Return [X, Y] of the center of cell containing provided text 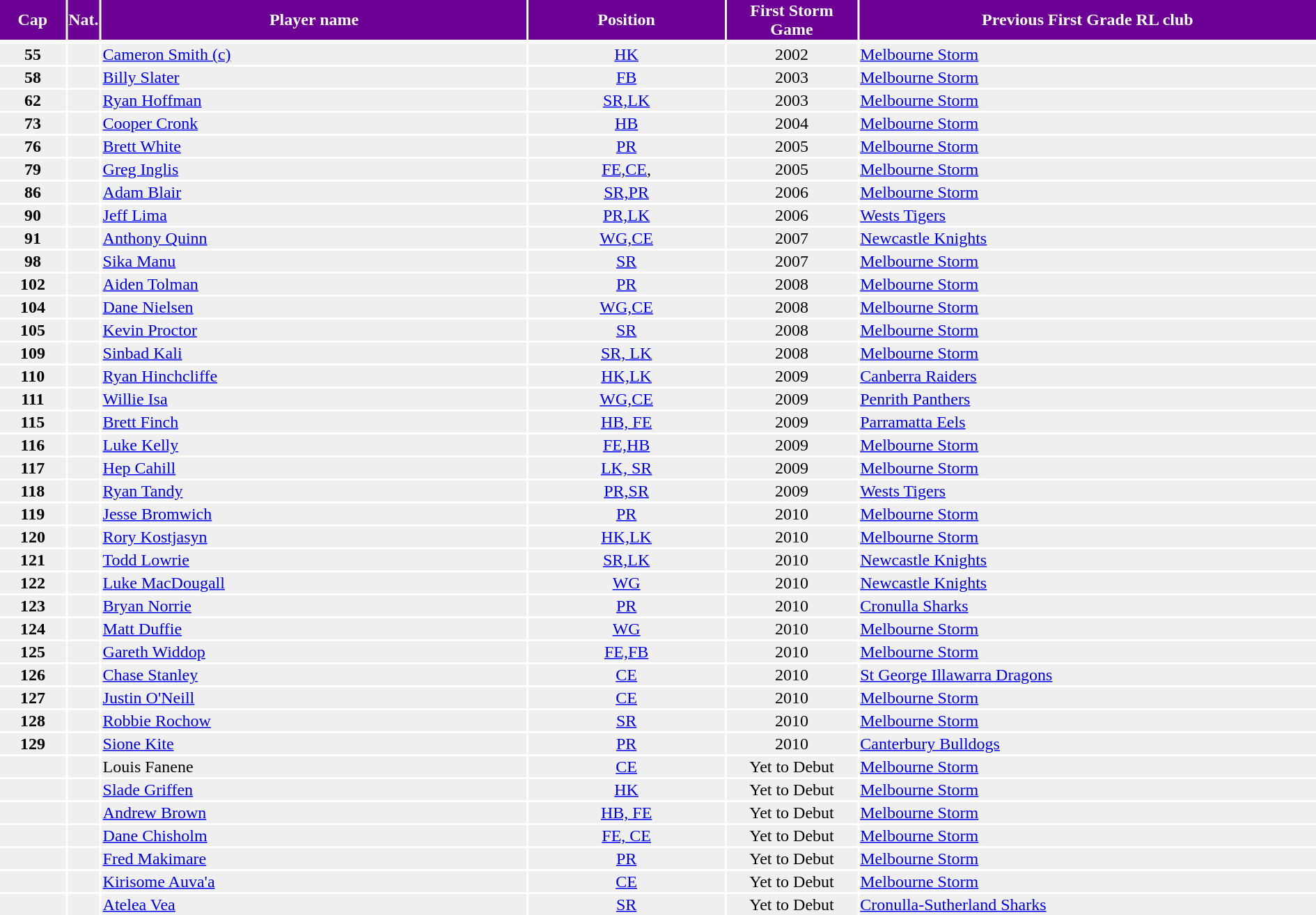
Matt Duffie [314, 629]
105 [33, 330]
FE, CE [627, 836]
Aiden Tolman [314, 284]
Cap [33, 19]
Cronulla-Sutherland Sharks [1088, 905]
127 [33, 698]
2004 [792, 123]
125 [33, 652]
First Storm Game [792, 19]
104 [33, 307]
110 [33, 376]
Ryan Tandy [314, 491]
FE,HB [627, 445]
Chase Stanley [314, 675]
Position [627, 19]
SR, LK [627, 353]
124 [33, 629]
86 [33, 192]
Rory Kostjasyn [314, 537]
111 [33, 399]
129 [33, 744]
Adam Blair [314, 192]
Luke MacDougall [314, 583]
Andrew Brown [314, 813]
128 [33, 721]
Ryan Hoffman [314, 100]
62 [33, 100]
122 [33, 583]
123 [33, 606]
98 [33, 261]
Penrith Panthers [1088, 399]
Sika Manu [314, 261]
Previous First Grade RL club [1088, 19]
91 [33, 238]
FE,FB [627, 652]
Player name [314, 19]
115 [33, 422]
Billy Slater [314, 77]
Todd Lowrie [314, 560]
Anthony Quinn [314, 238]
Cooper Cronk [314, 123]
58 [33, 77]
Sione Kite [314, 744]
119 [33, 514]
Cronulla Sharks [1088, 606]
Dane Chisholm [314, 836]
118 [33, 491]
109 [33, 353]
PR,LK [627, 215]
Nat. [84, 19]
117 [33, 468]
SR,PR [627, 192]
Hep Cahill [314, 468]
PR,SR [627, 491]
Ryan Hinchcliffe [314, 376]
Atelea Vea [314, 905]
73 [33, 123]
Canberra Raiders [1088, 376]
Cameron Smith (c) [314, 54]
76 [33, 146]
Brett White [314, 146]
2002 [792, 54]
HB [627, 123]
FB [627, 77]
121 [33, 560]
Canterbury Bulldogs [1088, 744]
Luke Kelly [314, 445]
Jeff Lima [314, 215]
Kevin Proctor [314, 330]
Kirisome Auva'a [314, 882]
Gareth Widdop [314, 652]
126 [33, 675]
Robbie Rochow [314, 721]
Bryan Norrie [314, 606]
St George Illawarra Dragons [1088, 675]
102 [33, 284]
Brett Finch [314, 422]
Fred Makimare [314, 859]
Parramatta Eels [1088, 422]
116 [33, 445]
Louis Fanene [314, 767]
Sinbad Kali [314, 353]
Justin O'Neill [314, 698]
FE,CE, [627, 169]
90 [33, 215]
Jesse Bromwich [314, 514]
79 [33, 169]
Slade Griffen [314, 790]
Greg Inglis [314, 169]
LK, SR [627, 468]
Dane Nielsen [314, 307]
Willie Isa [314, 399]
55 [33, 54]
120 [33, 537]
